Return the (x, y) coordinate for the center point of the cell that contains the specified text.  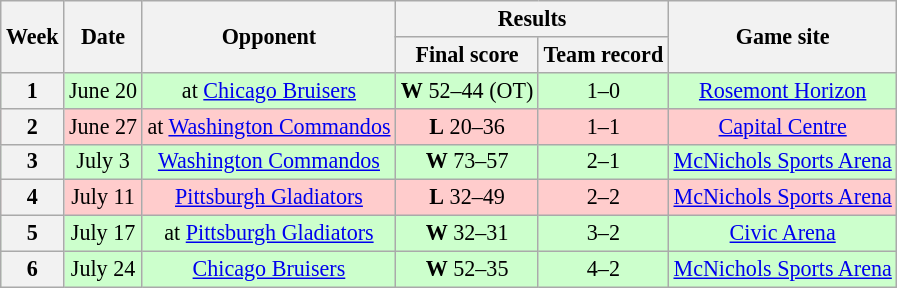
Civic Arena (782, 233)
Final score (468, 54)
June 27 (103, 126)
1–0 (603, 90)
2–2 (603, 198)
1 (32, 90)
3 (32, 162)
Week (32, 36)
July 3 (103, 162)
2 (32, 126)
July 17 (103, 233)
Capital Centre (782, 126)
6 (32, 269)
W 73–57 (468, 162)
Date (103, 36)
4–2 (603, 269)
2–1 (603, 162)
at Washington Commandos (268, 126)
Opponent (268, 36)
1–1 (603, 126)
5 (32, 233)
Washington Commandos (268, 162)
July 11 (103, 198)
L 32–49 (468, 198)
W 52–44 (OT) (468, 90)
Results (532, 18)
Chicago Bruisers (268, 269)
at Pittsburgh Gladiators (268, 233)
Game site (782, 36)
4 (32, 198)
at Chicago Bruisers (268, 90)
Team record (603, 54)
W 52–35 (468, 269)
Rosemont Horizon (782, 90)
L 20–36 (468, 126)
July 24 (103, 269)
Pittsburgh Gladiators (268, 198)
June 20 (103, 90)
W 32–31 (468, 233)
3–2 (603, 233)
